Extract the [x, y] coordinate from the center of the cell holding the provided text.  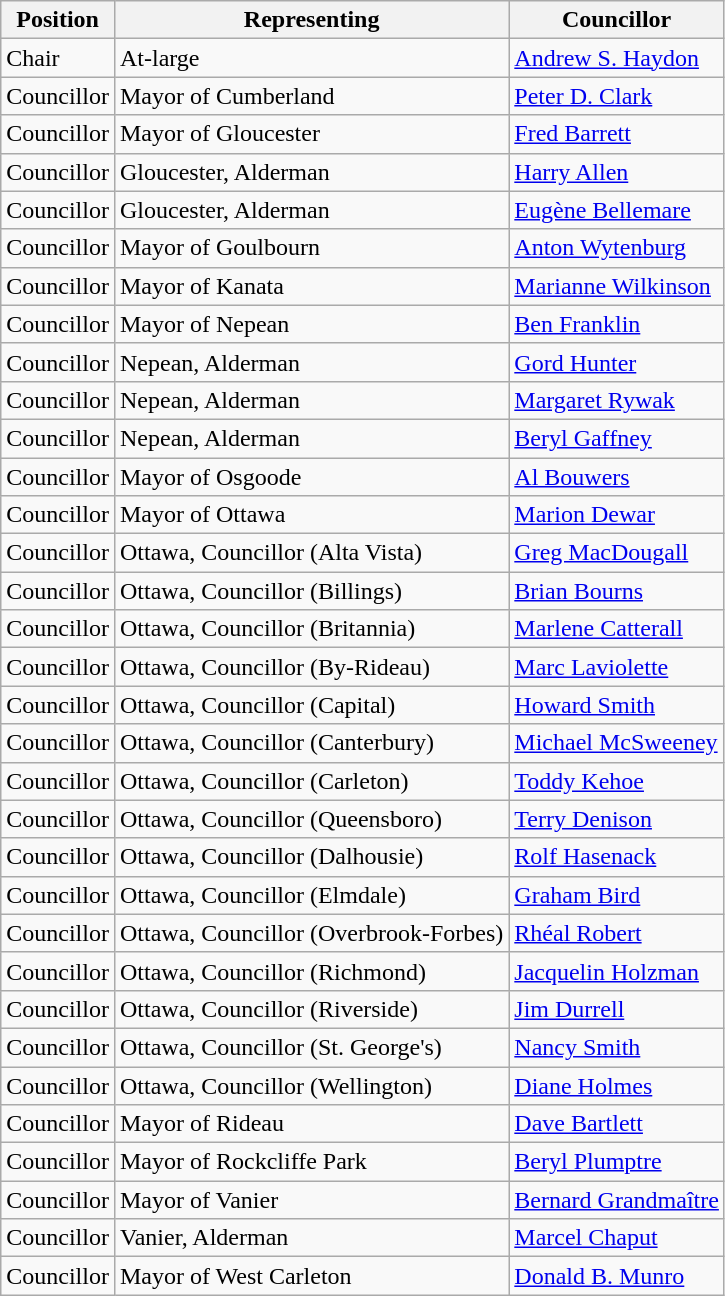
Mayor of Rockcliffe Park [311, 1162]
Representing [311, 20]
Mayor of Kanata [311, 286]
Eugène Bellemare [617, 210]
Ottawa, Councillor (Capital) [311, 705]
Fred Barrett [617, 134]
Mayor of West Carleton [311, 1276]
Andrew S. Haydon [617, 58]
Ottawa, Councillor (Queensboro) [311, 819]
Mayor of Ottawa [311, 515]
Marion Dewar [617, 515]
Michael McSweeney [617, 743]
Ottawa, Councillor (By-Rideau) [311, 667]
Mayor of Rideau [311, 1124]
Gord Hunter [617, 362]
Dave Bartlett [617, 1124]
Donald B. Munro [617, 1276]
Ottawa, Councillor (Canterbury) [311, 743]
At-large [311, 58]
Ottawa, Councillor (Elmdale) [311, 895]
Mayor of Nepean [311, 324]
Bernard Grandmaître [617, 1200]
Jacquelin Holzman [617, 971]
Ottawa, Councillor (Wellington) [311, 1085]
Harry Allen [617, 172]
Jim Durrell [617, 1009]
Mayor of Cumberland [311, 96]
Ottawa, Councillor (Overbrook-Forbes) [311, 933]
Marianne Wilkinson [617, 286]
Margaret Rywak [617, 400]
Al Bouwers [617, 477]
Mayor of Gloucester [311, 134]
Peter D. Clark [617, 96]
Brian Bourns [617, 591]
Ottawa, Councillor (Billings) [311, 591]
Mayor of Goulbourn [311, 248]
Terry Denison [617, 819]
Mayor of Vanier [311, 1200]
Graham Bird [617, 895]
Rhéal Robert [617, 933]
Ottawa, Councillor (Britannia) [311, 629]
Howard Smith [617, 705]
Vanier, Alderman [311, 1238]
Ottawa, Councillor (St. George's) [311, 1047]
Ottawa, Councillor (Riverside) [311, 1009]
Beryl Plumptre [617, 1162]
Nancy Smith [617, 1047]
Anton Wytenburg [617, 248]
Ottawa, Councillor (Dalhousie) [311, 857]
Beryl Gaffney [617, 438]
Ottawa, Councillor (Carleton) [311, 781]
Ben Franklin [617, 324]
Marc Laviolette [617, 667]
Position [58, 20]
Toddy Kehoe [617, 781]
Chair [58, 58]
Rolf Hasenack [617, 857]
Diane Holmes [617, 1085]
Mayor of Osgoode [311, 477]
Ottawa, Councillor (Alta Vista) [311, 553]
Greg MacDougall [617, 553]
Marcel Chaput [617, 1238]
Marlene Catterall [617, 629]
Ottawa, Councillor (Richmond) [311, 971]
